Locate the cell with the specified text and output its (X, Y) center coordinate. 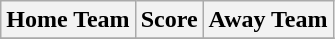
Score (169, 20)
Home Team (68, 20)
Away Team (268, 20)
